Locate the cell with the specified text and output its [x, y] center coordinate. 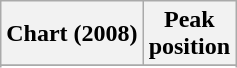
Chart (2008) [72, 34]
Peakposition [189, 34]
